Determine the [x, y] coordinate at the center of the cell enclosing the given text.  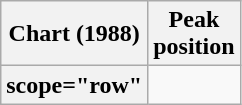
scope="row" [74, 85]
Peakposition [194, 34]
Chart (1988) [74, 34]
